Find where the given text appears and provide that cell's center as (x, y) coordinate. 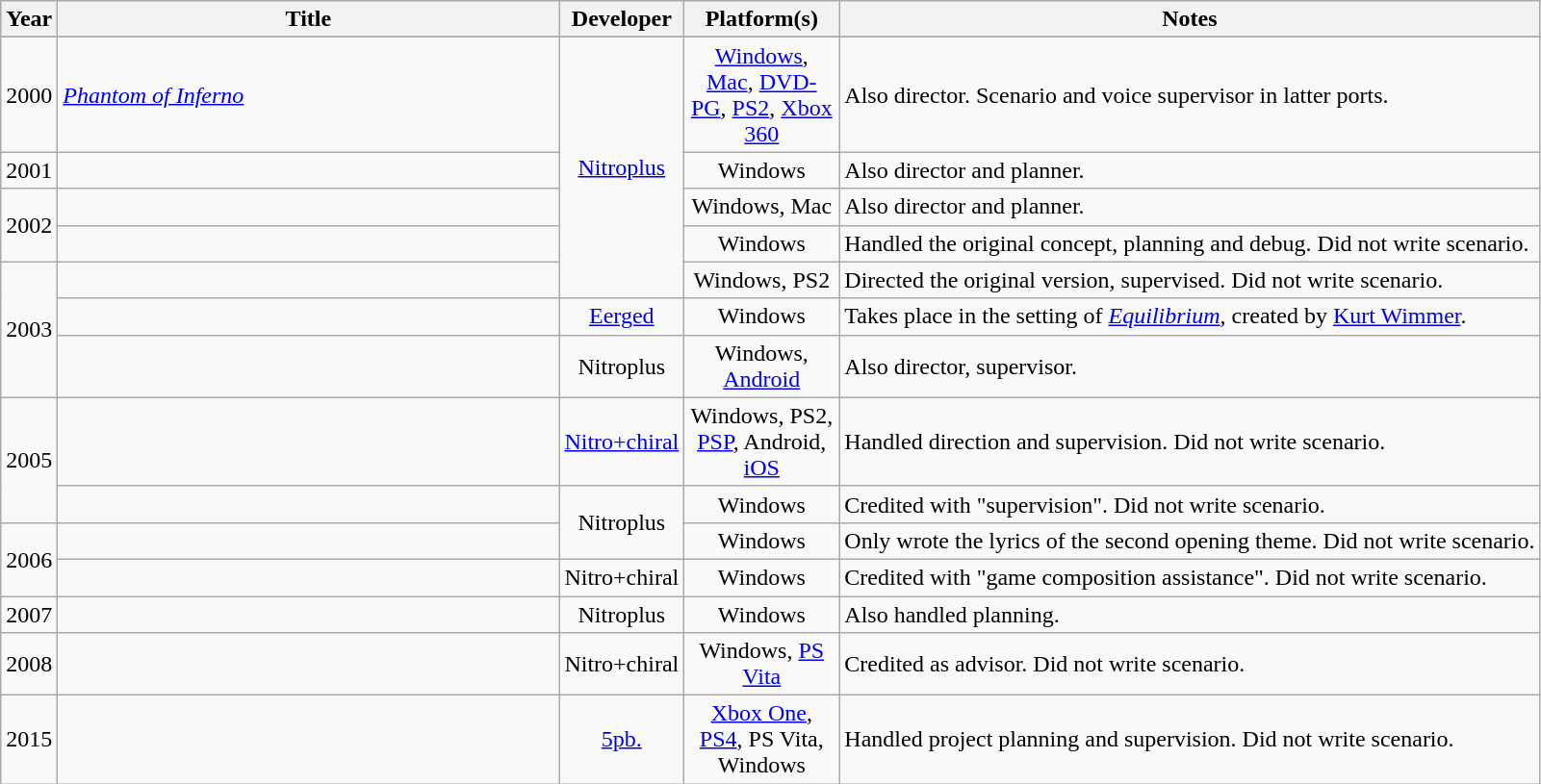
2008 (29, 664)
Eerged (622, 316)
Directed the original version, supervised. Did not write scenario. (1190, 280)
Windows, Mac, DVD-PG, PS2, Xbox 360 (762, 94)
Handled direction and supervision. Did not write scenario. (1190, 442)
Handled the original concept, planning and debug. Did not write scenario. (1190, 243)
Handled project planning and supervision. Did not write scenario. (1190, 740)
5pb. (622, 740)
Phantom of Inferno (308, 94)
Windows, PS2 (762, 280)
Windows, PS2, PSP, Android, iOS (762, 442)
Title (308, 19)
Xbox One, PS4, PS Vita, Windows (762, 740)
Also director, supervisor. (1190, 366)
Windows, PS Vita (762, 664)
Credited with "supervision". Did not write scenario. (1190, 504)
2015 (29, 740)
2001 (29, 170)
Only wrote the lyrics of the second opening theme. Did not write scenario. (1190, 541)
Also director. Scenario and voice supervisor in latter ports. (1190, 94)
Notes (1190, 19)
Windows, Android (762, 366)
Credited with "game composition assistance". Did not write scenario. (1190, 577)
2000 (29, 94)
Year (29, 19)
Developer (622, 19)
2005 (29, 460)
Takes place in the setting of Equilibrium, created by Kurt Wimmer. (1190, 316)
Platform(s) (762, 19)
2002 (29, 225)
2006 (29, 559)
Credited as advisor. Did not write scenario. (1190, 664)
2003 (29, 329)
2007 (29, 615)
Windows, Mac (762, 207)
Also handled planning. (1190, 615)
